Pinpoint the cell where the given text exists, returning its [X, Y] midpoint coordinate. 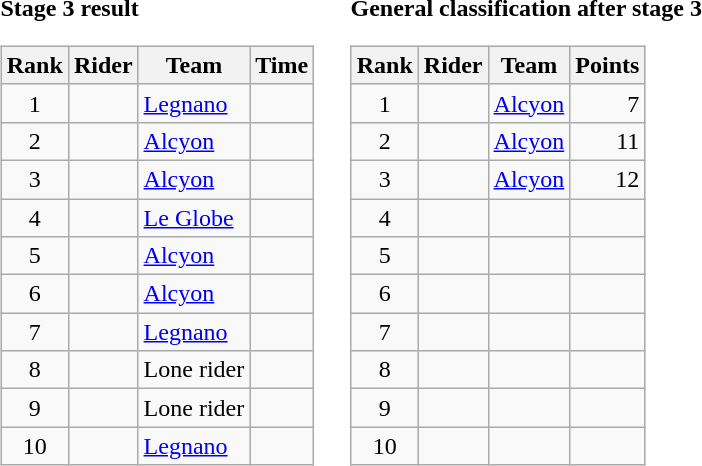
12 [608, 179]
Time [282, 65]
Points [608, 65]
11 [608, 141]
Le Globe [194, 217]
